Pinpoint the cell where the given text exists, returning its (x, y) midpoint coordinate. 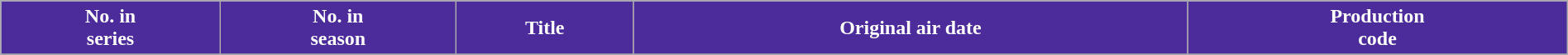
Original air date (911, 28)
No. inseries (111, 28)
No. inseason (337, 28)
Title (544, 28)
Productioncode (1378, 28)
